Determine the [X, Y] coordinate at the center of the cell enclosing the given text.  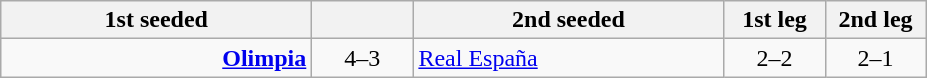
Real España [568, 58]
2nd seeded [568, 20]
Olimpia [156, 58]
2nd leg [876, 20]
1st seeded [156, 20]
2–2 [774, 58]
1st leg [774, 20]
2–1 [876, 58]
4–3 [362, 58]
